Provide the [X, Y] coordinate of the cell's center where the given text is located.  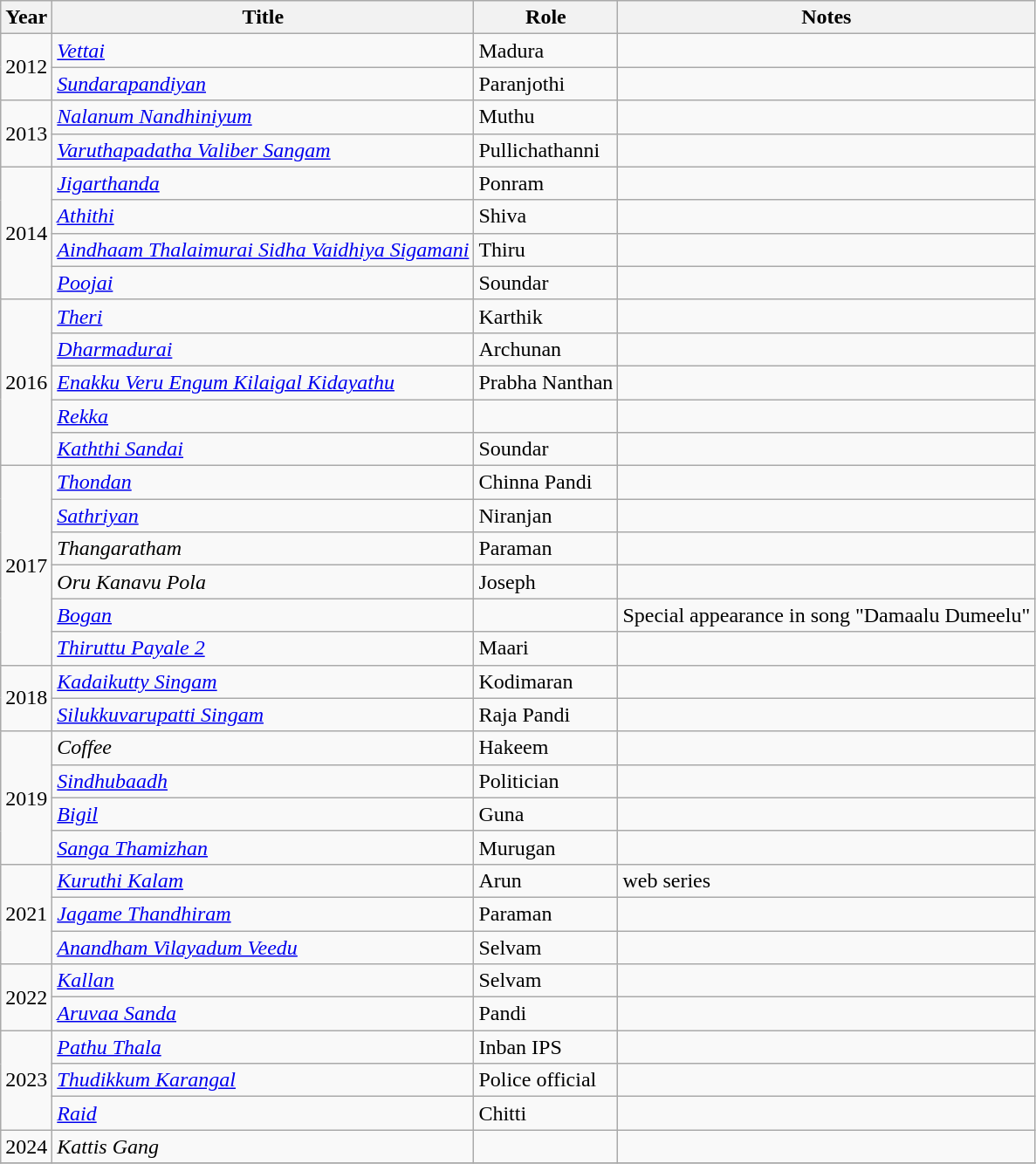
Kallan [264, 981]
Joseph [546, 582]
Prabha Nanthan [546, 382]
Rekka [264, 416]
Kaththi Sandai [264, 449]
2017 [26, 565]
Paranjothi [546, 84]
Aindhaam Thalaimurai Sidha Vaidhiya Sigamani [264, 250]
Anandham Vilayadum Veedu [264, 947]
Police official [546, 1080]
Politician [546, 781]
Varuthapadatha Valiber Sangam [264, 150]
2021 [26, 914]
Aruvaa Sanda [264, 1014]
Sanga Thamizhan [264, 847]
Maari [546, 648]
Athithi [264, 216]
Oru Kanavu Pola [264, 582]
2012 [26, 67]
Raja Pandi [546, 715]
Notes [827, 17]
Hakeem [546, 748]
2018 [26, 698]
Muthu [546, 117]
Thangaratham [264, 549]
Pullichathanni [546, 150]
Coffee [264, 748]
Enakku Veru Engum Kilaigal Kidayathu [264, 382]
Kuruthi Kalam [264, 880]
Karthik [546, 316]
web series [827, 880]
Ponram [546, 183]
Poojai [264, 283]
Title [264, 17]
Theri [264, 316]
Chitti [546, 1113]
Thiru [546, 250]
Sindhubaadh [264, 781]
Special appearance in song "Damaalu Dumeelu" [827, 615]
2022 [26, 997]
2016 [26, 382]
Archunan [546, 349]
Dharmadurai [264, 349]
Nalanum Nandhiniyum [264, 117]
Guna [546, 814]
2024 [26, 1147]
Inban IPS [546, 1047]
Vettai [264, 51]
Sundarapandiyan [264, 84]
Murugan [546, 847]
Thiruttu Payale 2 [264, 648]
Madura [546, 51]
Jagame Thandhiram [264, 914]
Thondan [264, 483]
2019 [26, 798]
Bigil [264, 814]
Niranjan [546, 516]
2013 [26, 134]
Thudikkum Karangal [264, 1080]
Kadaikutty Singam [264, 681]
Arun [546, 880]
2023 [26, 1080]
Kodimaran [546, 681]
2014 [26, 233]
Silukkuvarupatti Singam [264, 715]
Raid [264, 1113]
Shiva [546, 216]
Pathu Thala [264, 1047]
Kattis Gang [264, 1147]
Sathriyan [264, 516]
Chinna Pandi [546, 483]
Pandi [546, 1014]
Role [546, 17]
Year [26, 17]
Jigarthanda [264, 183]
Bogan [264, 615]
